Extract the (X, Y) coordinate from the center of the cell holding the provided text.  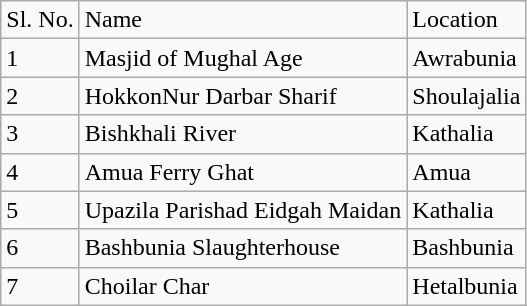
HokkonNur Darbar Sharif (243, 96)
6 (40, 248)
7 (40, 286)
Location (466, 20)
Shoulajalia (466, 96)
Bashbunia (466, 248)
3 (40, 134)
1 (40, 58)
4 (40, 172)
Masjid of Mughal Age (243, 58)
Amua Ferry Ghat (243, 172)
Sl. No. (40, 20)
Amua (466, 172)
Choilar Char (243, 286)
Bashbunia Slaughterhouse (243, 248)
2 (40, 96)
Bishkhali River (243, 134)
Upazila Parishad Eidgah Maidan (243, 210)
5 (40, 210)
Awrabunia (466, 58)
Name (243, 20)
Hetalbunia (466, 286)
